Detect which cell encompasses the target text, then output its (x, y) center coordinate. 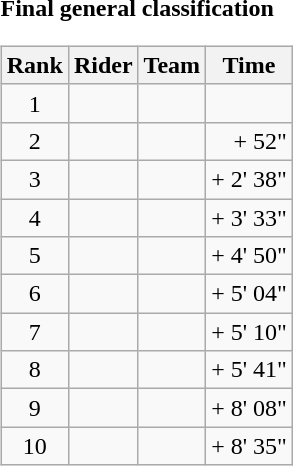
+ 5' 04" (250, 294)
10 (34, 446)
+ 5' 41" (250, 370)
Time (250, 65)
7 (34, 332)
Rank (34, 65)
3 (34, 179)
+ 4' 50" (250, 256)
9 (34, 408)
4 (34, 217)
Rider (103, 65)
Team (172, 65)
2 (34, 141)
6 (34, 294)
5 (34, 256)
+ 8' 08" (250, 408)
+ 3' 33" (250, 217)
+ 52" (250, 141)
1 (34, 103)
8 (34, 370)
+ 8' 35" (250, 446)
+ 5' 10" (250, 332)
+ 2' 38" (250, 179)
